Find where the given text appears and provide that cell's center as (X, Y) coordinate. 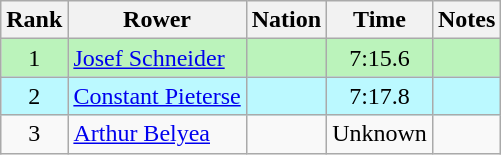
2 (34, 96)
Time (380, 20)
1 (34, 58)
Arthur Belyea (157, 134)
Rank (34, 20)
Rower (157, 20)
7:15.6 (380, 58)
Notes (466, 20)
7:17.8 (380, 96)
Josef Schneider (157, 58)
Nation (286, 20)
3 (34, 134)
Constant Pieterse (157, 96)
Unknown (380, 134)
